Output the (X, Y) coordinate of the center of the cell containing the given text.  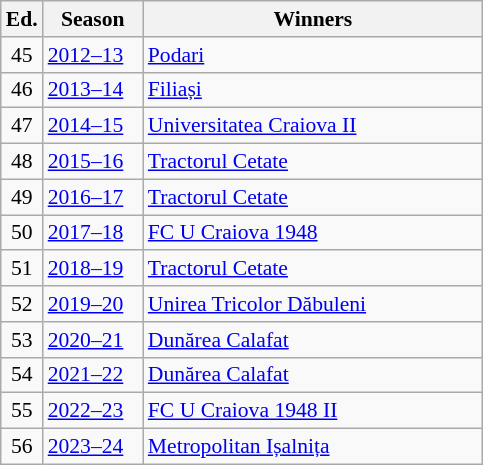
Unirea Tricolor Dăbuleni (313, 304)
2021–22 (93, 375)
2023–24 (93, 447)
Metropolitan Ișalnița (313, 447)
52 (22, 304)
2019–20 (93, 304)
2013–14 (93, 90)
47 (22, 126)
50 (22, 233)
2022–23 (93, 411)
FC U Craiova 1948 II (313, 411)
56 (22, 447)
48 (22, 162)
49 (22, 197)
51 (22, 269)
FC U Craiova 1948 (313, 233)
2020–21 (93, 340)
45 (22, 55)
Podari (313, 55)
53 (22, 340)
Ed. (22, 19)
2012–13 (93, 55)
55 (22, 411)
2018–19 (93, 269)
Universitatea Craiova II (313, 126)
2015–16 (93, 162)
Filiași (313, 90)
54 (22, 375)
2017–18 (93, 233)
Winners (313, 19)
Season (93, 19)
2016–17 (93, 197)
2014–15 (93, 126)
46 (22, 90)
